Locate the cell with the specified text and output its [x, y] center coordinate. 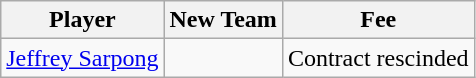
Contract rescinded [378, 58]
Fee [378, 20]
Jeffrey Sarpong [82, 58]
New Team [223, 20]
Player [82, 20]
